Extract the (x, y) coordinate from the center of the cell holding the provided text.  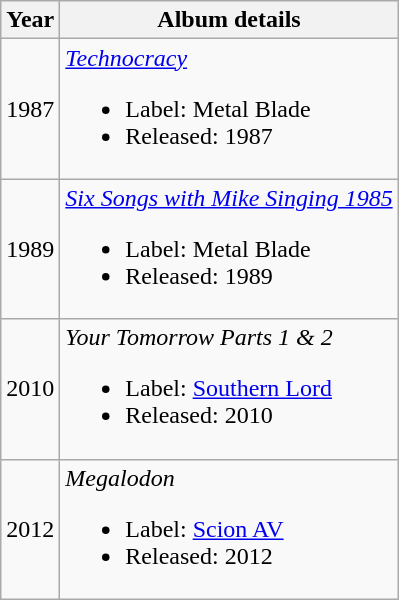
2012 (30, 529)
Your Tomorrow Parts 1 & 2Label: Southern LordReleased: 2010 (229, 389)
1989 (30, 249)
1987 (30, 109)
TechnocracyLabel: Metal BladeReleased: 1987 (229, 109)
Six Songs with Mike Singing 1985Label: Metal BladeReleased: 1989 (229, 249)
Album details (229, 20)
Year (30, 20)
MegalodonLabel: Scion AVReleased: 2012 (229, 529)
2010 (30, 389)
